Search for the cell housing the specified text and yield its (X, Y) center coordinate. 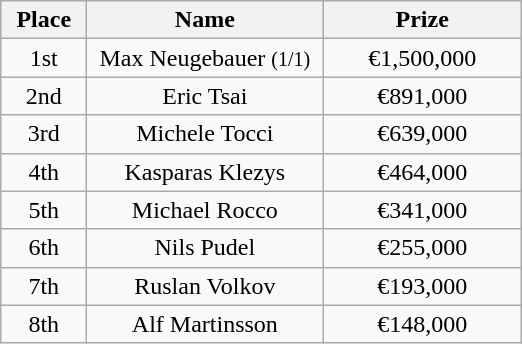
€1,500,000 (422, 58)
Nils Pudel (205, 248)
€193,000 (422, 286)
Eric Tsai (205, 96)
Max Neugebauer (1/1) (205, 58)
Kasparas Klezys (205, 172)
4th (44, 172)
6th (44, 248)
8th (44, 324)
1st (44, 58)
€464,000 (422, 172)
Name (205, 20)
€341,000 (422, 210)
3rd (44, 134)
Prize (422, 20)
Michael Rocco (205, 210)
Place (44, 20)
Ruslan Volkov (205, 286)
7th (44, 286)
5th (44, 210)
€639,000 (422, 134)
€148,000 (422, 324)
€891,000 (422, 96)
€255,000 (422, 248)
Michele Tocci (205, 134)
Alf Martinsson (205, 324)
2nd (44, 96)
